For the text-containing cell, return its midpoint in [X, Y] coordinate format. 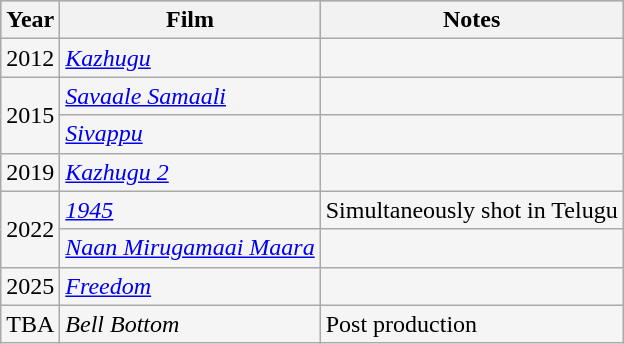
Notes [472, 20]
Savaale Samaali [190, 96]
Year [30, 20]
Kazhugu 2 [190, 172]
2025 [30, 286]
2019 [30, 172]
Bell Bottom [190, 324]
Naan Mirugamaai Maara [190, 248]
Kazhugu [190, 58]
Sivappu [190, 134]
Post production [472, 324]
Film [190, 20]
Freedom [190, 286]
2022 [30, 229]
TBA [30, 324]
1945 [190, 210]
2015 [30, 115]
Simultaneously shot in Telugu [472, 210]
2012 [30, 58]
